Scan for the cell matching the given text and deliver its [X, Y] coordinate at center. 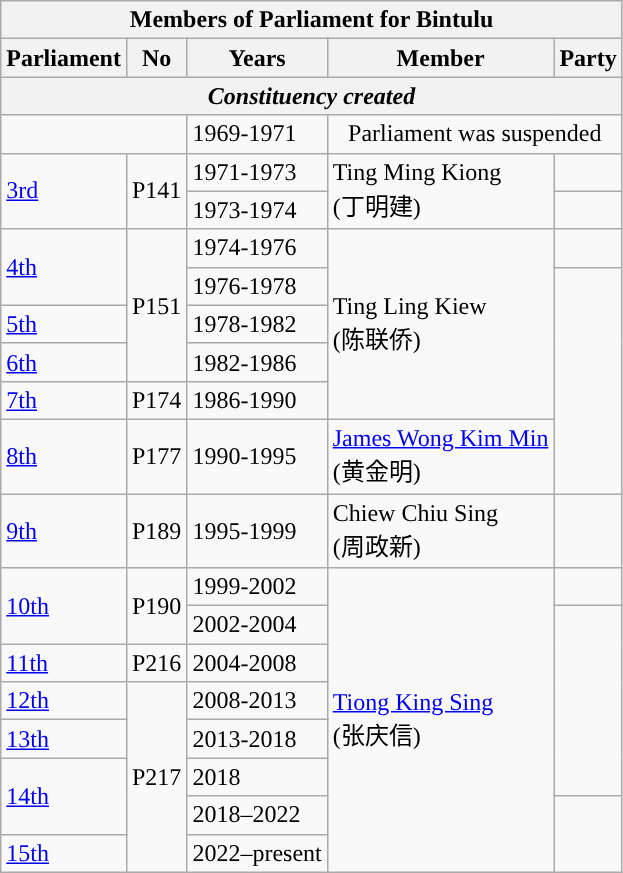
2018 [257, 777]
2008-2013 [257, 701]
Parliament was suspended [474, 134]
P174 [156, 400]
1974-1976 [257, 248]
2013-2018 [257, 739]
1982-1986 [257, 362]
1999-2002 [257, 587]
Tiong King Sing (张庆信) [440, 720]
P189 [156, 531]
2022–present [257, 853]
Constituency created [312, 96]
Chiew Chiu Sing (周政新) [440, 531]
10th [64, 606]
1978-1982 [257, 324]
12th [64, 701]
13th [64, 739]
Member [440, 58]
1971-1973 [257, 172]
P177 [156, 456]
1973-1974 [257, 210]
P151 [156, 305]
11th [64, 663]
2004-2008 [257, 663]
Parliament [64, 58]
P216 [156, 663]
15th [64, 853]
Party [588, 58]
14th [64, 796]
3rd [64, 191]
No [156, 58]
2002-2004 [257, 625]
1995-1999 [257, 531]
2018–2022 [257, 815]
8th [64, 456]
1990-1995 [257, 456]
7th [64, 400]
1969-1971 [257, 134]
P190 [156, 606]
5th [64, 324]
6th [64, 362]
Ting Ming Kiong (丁明建) [440, 191]
4th [64, 267]
Years [257, 58]
Ting Ling Kiew (陈联侨) [440, 324]
P141 [156, 191]
P217 [156, 777]
1976-1978 [257, 286]
Members of Parliament for Bintulu [312, 20]
1986-1990 [257, 400]
James Wong Kim Min (黄金明) [440, 456]
9th [64, 531]
